Capture the cell that displays the provided text and extract its (X, Y) central coordinate. 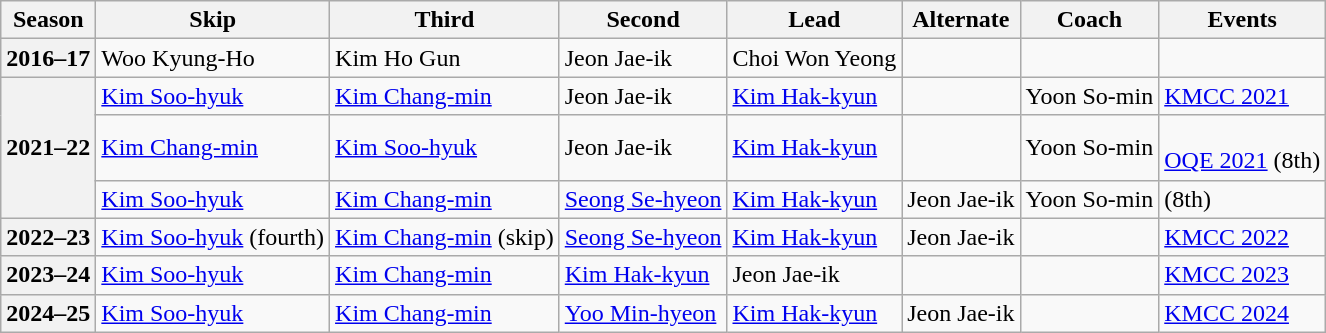
Season (48, 20)
Yoo Min-hyeon (643, 313)
2022–23 (48, 237)
OQE 2021 (8th) (1242, 148)
Choi Won Yeong (814, 58)
Kim Chang-min (skip) (445, 237)
Skip (213, 20)
Alternate (961, 20)
Kim Soo-hyuk (fourth) (213, 237)
2023–24 (48, 275)
Third (445, 20)
KMCC 2022 (1242, 237)
Events (1242, 20)
Coach (1090, 20)
2021–22 (48, 148)
KMCC 2023 (1242, 275)
Kim Ho Gun (445, 58)
(8th) (1242, 199)
Lead (814, 20)
2016–17 (48, 58)
KMCC 2024 (1242, 313)
KMCC 2021 (1242, 96)
2024–25 (48, 313)
Woo Kyung-Ho (213, 58)
Second (643, 20)
